Search for the cell housing the specified text and yield its [x, y] center coordinate. 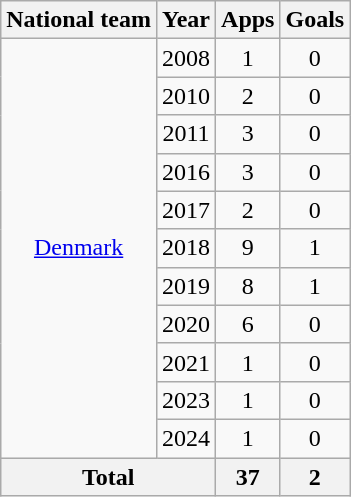
Total [108, 477]
2016 [186, 172]
2020 [186, 324]
6 [248, 324]
2019 [186, 286]
2011 [186, 134]
Year [186, 20]
2021 [186, 362]
2017 [186, 210]
National team [79, 20]
2023 [186, 400]
Apps [248, 20]
37 [248, 477]
2010 [186, 96]
2008 [186, 58]
Denmark [79, 248]
8 [248, 286]
2018 [186, 248]
2024 [186, 438]
9 [248, 248]
Goals [315, 20]
